Identify which cell holds the provided text, then report its (X, Y) central coordinate. 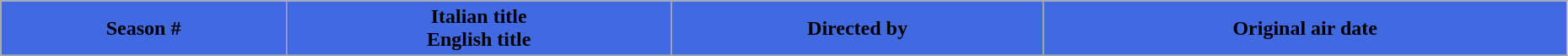
Italian titleEnglish title (478, 29)
Season # (143, 29)
Original air date (1305, 29)
Directed by (857, 29)
